Detect which cell encompasses the target text, then output its (x, y) center coordinate. 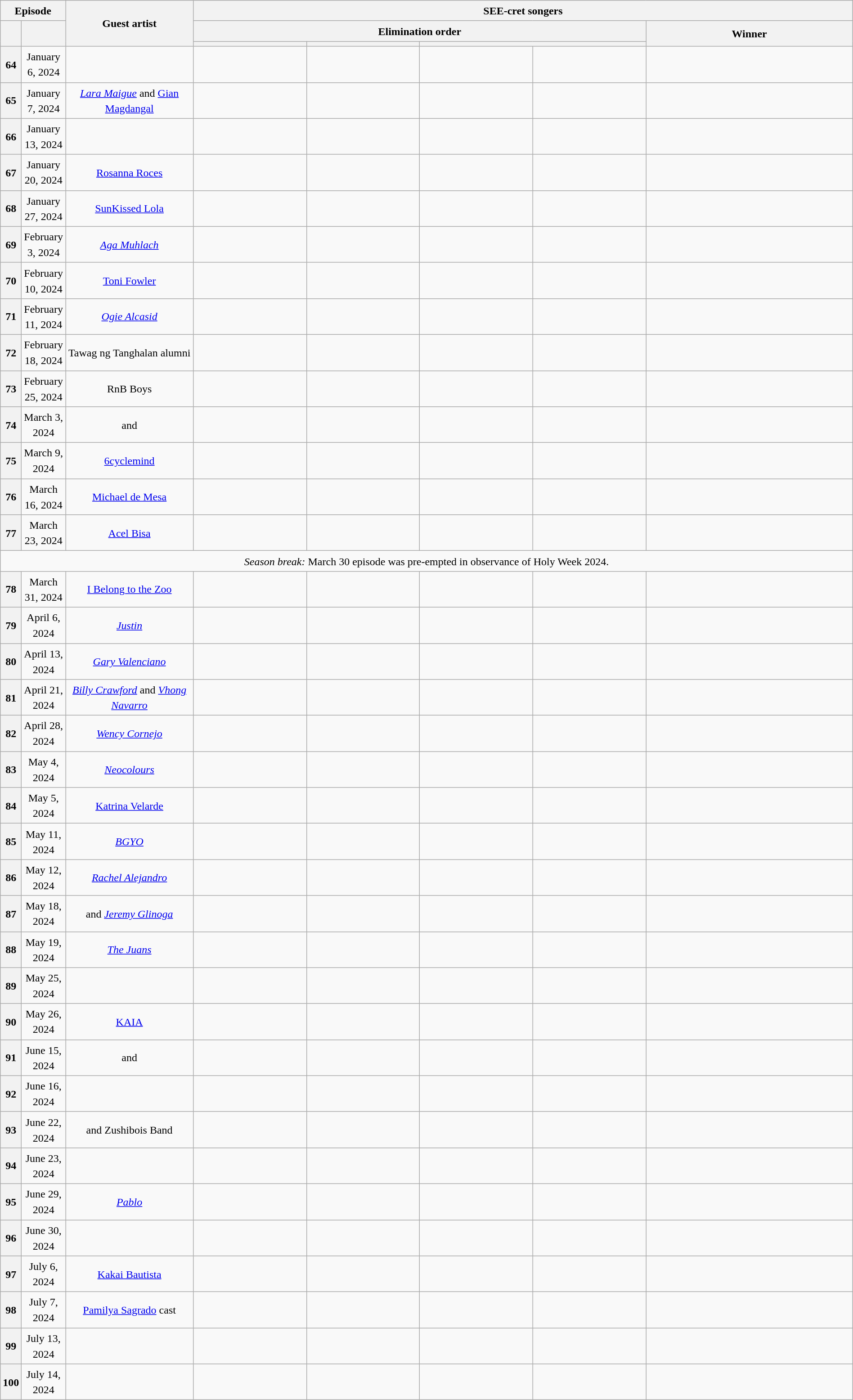
Episode (33, 11)
BGYO (130, 842)
June 30, 2024 (44, 1238)
July 14, 2024 (44, 1382)
86 (11, 878)
Tawag ng Tanghalan alumni (130, 352)
March 3, 2024 (44, 425)
94 (11, 1166)
January 7, 2024 (44, 100)
The Juans (130, 950)
February 11, 2024 (44, 316)
and Jeremy Glinoga (130, 914)
76 (11, 497)
April 6, 2024 (44, 625)
May 11, 2024 (44, 842)
70 (11, 280)
100 (11, 1382)
Katrina Velarde (130, 806)
KAIA (130, 1022)
June 22, 2024 (44, 1130)
66 (11, 136)
March 16, 2024 (44, 497)
Wency Cornejo (130, 734)
Pablo (130, 1202)
68 (11, 208)
92 (11, 1094)
93 (11, 1130)
January 13, 2024 (44, 136)
February 25, 2024 (44, 389)
January 27, 2024 (44, 208)
Justin (130, 625)
Elimination order (420, 31)
March 23, 2024 (44, 533)
77 (11, 533)
June 23, 2024 (44, 1166)
Aga Muhlach (130, 244)
February 18, 2024 (44, 352)
May 26, 2024 (44, 1022)
May 18, 2024 (44, 914)
65 (11, 100)
Season break: March 30 episode was pre-empted in observance of Holy Week 2024. (426, 561)
81 (11, 698)
67 (11, 172)
73 (11, 389)
Rosanna Roces (130, 172)
July 6, 2024 (44, 1274)
July 7, 2024 (44, 1310)
March 31, 2024 (44, 589)
91 (11, 1058)
May 25, 2024 (44, 986)
6cyclemind (130, 461)
May 4, 2024 (44, 770)
Kakai Bautista (130, 1274)
May 12, 2024 (44, 878)
and Zushibois Band (130, 1130)
89 (11, 986)
Rachel Alejandro (130, 878)
99 (11, 1346)
Toni Fowler (130, 280)
Pamilya Sagrado cast (130, 1310)
80 (11, 662)
Ogie Alcasid (130, 316)
97 (11, 1274)
95 (11, 1202)
May 19, 2024 (44, 950)
Billy Crawford and Vhong Navarro (130, 698)
I Belong to the Zoo (130, 589)
June 16, 2024 (44, 1094)
78 (11, 589)
Gary Valenciano (130, 662)
87 (11, 914)
Acel Bisa (130, 533)
April 13, 2024 (44, 662)
April 28, 2024 (44, 734)
Michael de Mesa (130, 497)
84 (11, 806)
74 (11, 425)
Winner (750, 33)
82 (11, 734)
SunKissed Lola (130, 208)
71 (11, 316)
83 (11, 770)
64 (11, 64)
88 (11, 950)
July 13, 2024 (44, 1346)
May 5, 2024 (44, 806)
February 10, 2024 (44, 280)
RnB Boys (130, 389)
75 (11, 461)
March 9, 2024 (44, 461)
Neocolours (130, 770)
96 (11, 1238)
June 29, 2024 (44, 1202)
79 (11, 625)
69 (11, 244)
April 21, 2024 (44, 698)
90 (11, 1022)
January 6, 2024 (44, 64)
Guest artist (130, 23)
January 20, 2024 (44, 172)
SEE-cret songers (523, 11)
98 (11, 1310)
Lara Maigue and Gian Magdangal (130, 100)
February 3, 2024 (44, 244)
June 15, 2024 (44, 1058)
85 (11, 842)
72 (11, 352)
